Search for the cell housing the specified text and yield its [x, y] center coordinate. 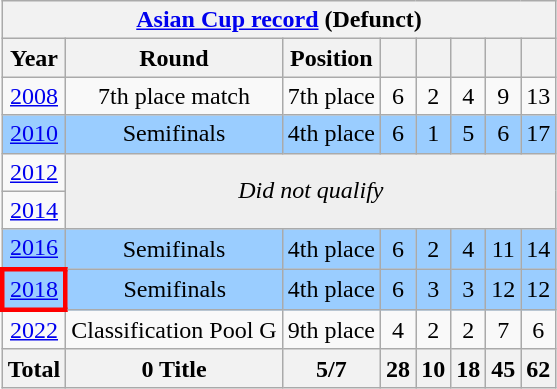
2008 [34, 96]
0 Title [174, 368]
Classification Pool G [174, 330]
9th place [331, 330]
2016 [34, 249]
Position [331, 58]
Total [34, 368]
62 [538, 368]
14 [538, 249]
7th place [331, 96]
7th place match [174, 96]
10 [434, 368]
9 [504, 96]
13 [538, 96]
11 [504, 249]
2012 [34, 172]
18 [468, 368]
45 [504, 368]
Asian Cup record (Defunct) [279, 20]
5/7 [331, 368]
2010 [34, 134]
28 [398, 368]
Round [174, 58]
7 [504, 330]
1 [434, 134]
2014 [34, 210]
2022 [34, 330]
Did not qualify [311, 191]
2018 [34, 290]
Year [34, 58]
5 [468, 134]
17 [538, 134]
